Capture the cell that displays the provided text and extract its (x, y) central coordinate. 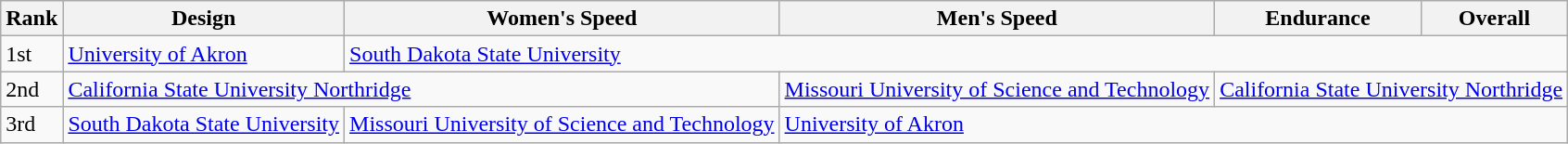
1st (32, 54)
Rank (32, 19)
Overall (1494, 19)
Design (204, 19)
Men's Speed (997, 19)
Women's Speed (563, 19)
2nd (32, 89)
3rd (32, 124)
Endurance (1318, 19)
